Capture the cell that displays the provided text and extract its [x, y] central coordinate. 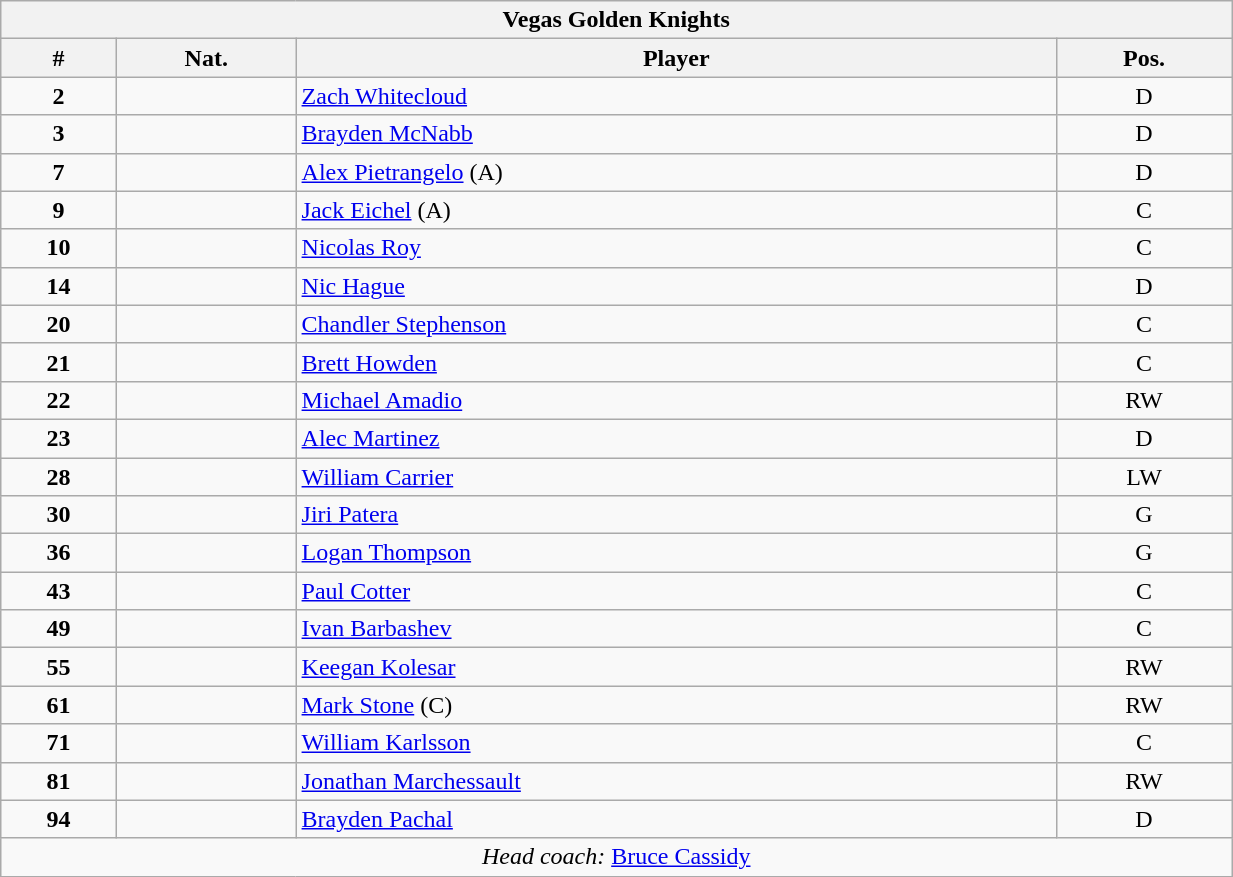
9 [59, 210]
Head coach: Bruce Cassidy [616, 857]
Michael Amadio [676, 400]
William Carrier [676, 477]
Alex Pietrangelo (A) [676, 172]
Nicolas Roy [676, 248]
43 [59, 591]
Nic Hague [676, 286]
Brayden Pachal [676, 819]
36 [59, 553]
William Karlsson [676, 743]
20 [59, 324]
Brayden McNabb [676, 134]
55 [59, 667]
Vegas Golden Knights [616, 20]
2 [59, 96]
Alec Martinez [676, 438]
23 [59, 438]
Jonathan Marchessault [676, 781]
81 [59, 781]
Zach Whitecloud [676, 96]
22 [59, 400]
10 [59, 248]
30 [59, 515]
Pos. [1144, 58]
Jiri Patera [676, 515]
3 [59, 134]
Player [676, 58]
Keegan Kolesar [676, 667]
49 [59, 629]
Ivan Barbashev [676, 629]
# [59, 58]
28 [59, 477]
61 [59, 705]
71 [59, 743]
7 [59, 172]
Nat. [206, 58]
LW [1144, 477]
21 [59, 362]
Paul Cotter [676, 591]
Logan Thompson [676, 553]
Brett Howden [676, 362]
Mark Stone (C) [676, 705]
14 [59, 286]
94 [59, 819]
Jack Eichel (A) [676, 210]
Chandler Stephenson [676, 324]
